Find where the given text appears and provide that cell's center as (X, Y) coordinate. 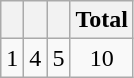
10 (102, 58)
1 (12, 58)
4 (36, 58)
5 (58, 58)
Total (102, 20)
